Search for the cell housing the specified text and yield its [X, Y] center coordinate. 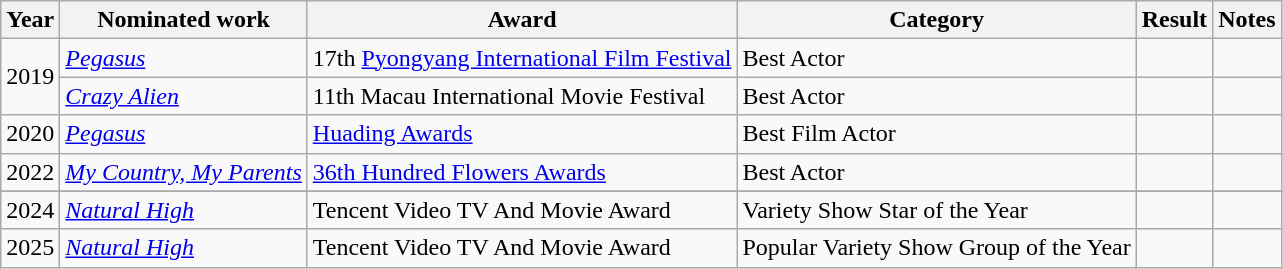
Result [1174, 20]
36th Hundred Flowers Awards [522, 172]
Nominated work [184, 20]
Variety Show Star of the Year [936, 210]
Award [522, 20]
2019 [30, 77]
Popular Variety Show Group of the Year [936, 248]
My Country, My Parents [184, 172]
Huading Awards [522, 134]
2024 [30, 210]
Crazy Alien [184, 96]
2025 [30, 248]
Year [30, 20]
Best Film Actor [936, 134]
Notes [1247, 20]
Category [936, 20]
2020 [30, 134]
11th Macau International Movie Festival [522, 96]
17th Pyongyang International Film Festival [522, 58]
2022 [30, 172]
